Provide the (X, Y) coordinate of the cell's center where the given text is located.  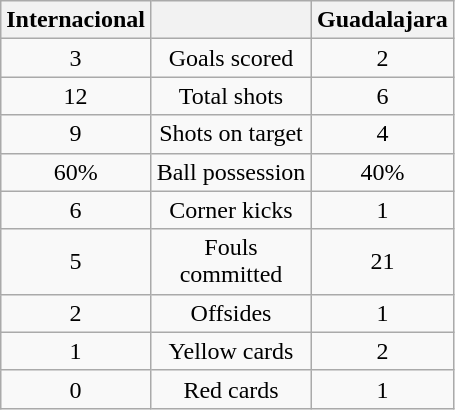
Offsides (230, 313)
60% (76, 172)
40% (383, 172)
Total shots (230, 96)
Guadalajara (383, 20)
9 (76, 134)
Internacional (76, 20)
4 (383, 134)
21 (383, 262)
Shots on target (230, 134)
3 (76, 58)
Yellow cards (230, 351)
Ball possession (230, 172)
Goals scored (230, 58)
12 (76, 96)
5 (76, 262)
Red cards (230, 389)
0 (76, 389)
Fouls committed (230, 262)
Corner kicks (230, 210)
